Find where the given text appears and provide that cell's center as [x, y] coordinate. 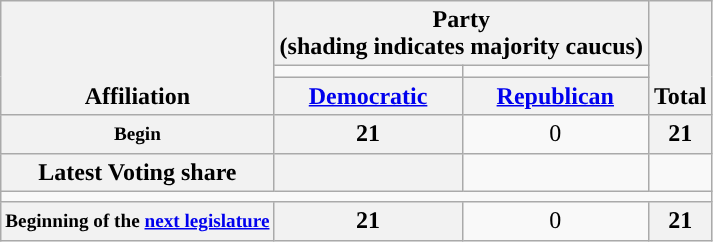
Democratic [368, 96]
Republican [555, 96]
Party(shading indicates majority caucus) [461, 34]
Begin [138, 134]
Total [680, 58]
Affiliation [138, 58]
Latest Voting share [138, 172]
Beginning of the next legislature [138, 221]
